Return the [X, Y] coordinate for the center point of the cell that contains the specified text.  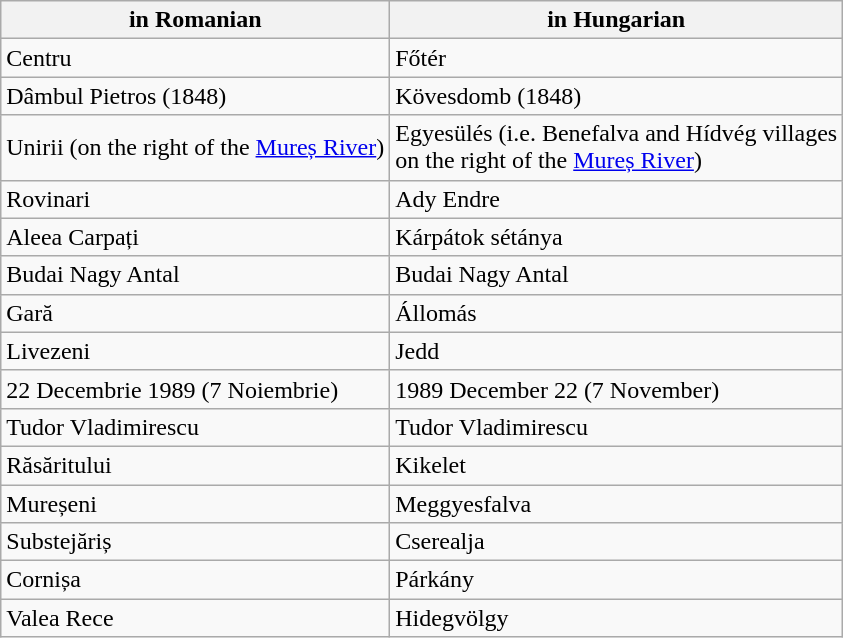
Kövesdomb (1848) [616, 96]
Kárpátok sétánya [616, 237]
Főtér [616, 58]
1989 December 22 (7 November) [616, 389]
Dâmbul Pietros (1848) [196, 96]
22 Decembrie 1989 (7 Noiembrie) [196, 389]
Kikelet [616, 465]
Unirii (on the right of the Mureș River) [196, 148]
Állomás [616, 313]
Mureșeni [196, 503]
Livezeni [196, 351]
Valea Rece [196, 618]
Substejăriș [196, 542]
Centru [196, 58]
Cornișa [196, 580]
Răsăritului [196, 465]
in Hungarian [616, 20]
Aleea Carpați [196, 237]
Hidegvölgy [616, 618]
Jedd [616, 351]
Gară [196, 313]
Cserealja [616, 542]
Ady Endre [616, 199]
Rovinari [196, 199]
Párkány [616, 580]
Meggyesfalva [616, 503]
Egyesülés (i.e. Benefalva and Hídvég villageson the right of the Mureș River) [616, 148]
in Romanian [196, 20]
